From the cell containing the given text, extract its center point as [X, Y] coordinate. 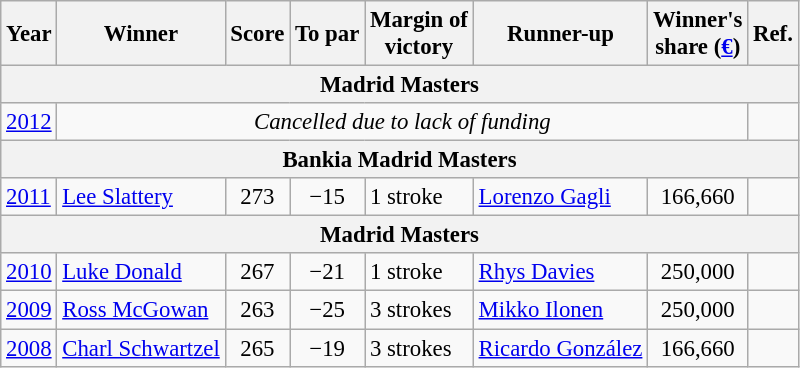
273 [258, 197]
Ref. [773, 34]
Year [29, 34]
−15 [328, 197]
−21 [328, 273]
2010 [29, 273]
2008 [29, 348]
Runner-up [560, 34]
2009 [29, 310]
Cancelled due to lack of funding [402, 122]
Lorenzo Gagli [560, 197]
−19 [328, 348]
Ricardo González [560, 348]
Charl Schwartzel [141, 348]
Luke Donald [141, 273]
Mikko Ilonen [560, 310]
265 [258, 348]
2011 [29, 197]
Lee Slattery [141, 197]
Ross McGowan [141, 310]
Bankia Madrid Masters [400, 160]
Score [258, 34]
To par [328, 34]
Winner'sshare (€) [698, 34]
263 [258, 310]
Rhys Davies [560, 273]
2012 [29, 122]
−25 [328, 310]
Winner [141, 34]
Margin ofvictory [420, 34]
267 [258, 273]
